Find where the given text appears and provide that cell's center as [X, Y] coordinate. 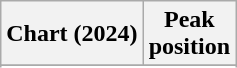
Chart (2024) [72, 34]
Peakposition [189, 34]
